Identify which cell holds the provided text, then report its (x, y) central coordinate. 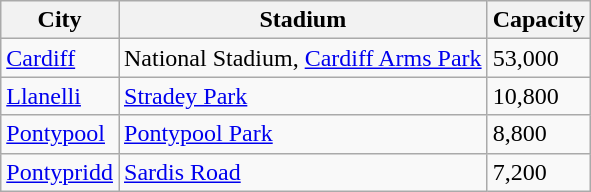
Pontypridd (60, 172)
Llanelli (60, 96)
Stadium (302, 20)
53,000 (538, 58)
8,800 (538, 134)
City (60, 20)
Stradey Park (302, 96)
7,200 (538, 172)
National Stadium, Cardiff Arms Park (302, 58)
10,800 (538, 96)
Pontypool (60, 134)
Pontypool Park (302, 134)
Capacity (538, 20)
Sardis Road (302, 172)
Cardiff (60, 58)
